Return [X, Y] of the center of cell containing provided text 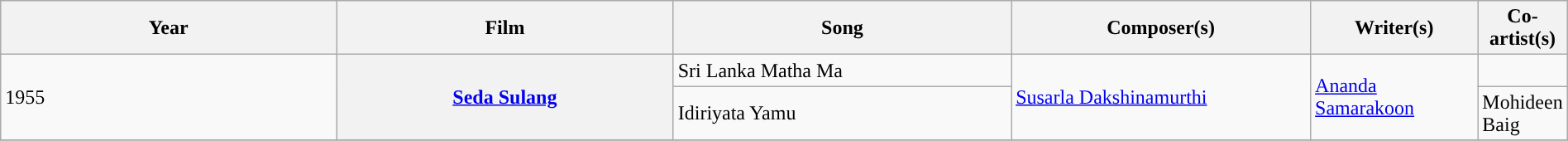
1955 [169, 98]
Composer(s) [1161, 28]
Sri Lanka Matha Ma [842, 70]
Co-artist(s) [1523, 28]
Year [169, 28]
Mohideen Baig [1523, 113]
Susarla Dakshinamurthi [1161, 98]
Idiriyata Yamu [842, 113]
Film [505, 28]
Writer(s) [1394, 28]
Song [842, 28]
Seda Sulang [505, 98]
Ananda Samarakoon [1394, 98]
